Output the [X, Y] coordinate of the center of the cell containing the given text.  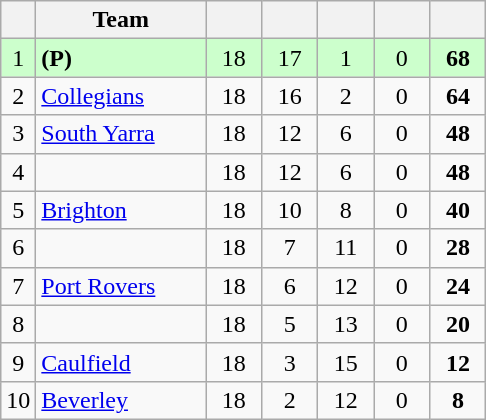
15 [346, 362]
20 [458, 324]
28 [458, 248]
Beverley [121, 400]
11 [346, 248]
17 [290, 58]
24 [458, 286]
16 [290, 96]
64 [458, 96]
Brighton [121, 210]
68 [458, 58]
South Yarra [121, 134]
Port Rovers [121, 286]
Caulfield [121, 362]
9 [18, 362]
Collegians [121, 96]
Team [121, 20]
4 [18, 172]
40 [458, 210]
(P) [121, 58]
13 [346, 324]
